Pinpoint the cell where the given text exists, returning its (x, y) midpoint coordinate. 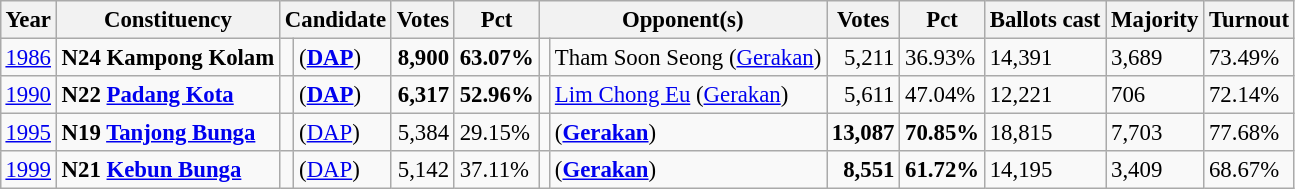
Year (28, 20)
5,384 (422, 133)
13,087 (864, 133)
12,221 (1044, 95)
706 (1155, 95)
14,195 (1044, 170)
1995 (28, 133)
47.04% (942, 95)
61.72% (942, 170)
Turnout (1250, 20)
5,611 (864, 95)
63.07% (496, 57)
5,142 (422, 170)
14,391 (1044, 57)
6,317 (422, 95)
1990 (28, 95)
8,900 (422, 57)
Candidate (336, 20)
3,689 (1155, 57)
72.14% (1250, 95)
1999 (28, 170)
7,703 (1155, 133)
18,815 (1044, 133)
52.96% (496, 95)
29.15% (496, 133)
37.11% (496, 170)
N22 Padang Kota (168, 95)
1986 (28, 57)
Constituency (168, 20)
5,211 (864, 57)
70.85% (942, 133)
36.93% (942, 57)
8,551 (864, 170)
77.68% (1250, 133)
Majority (1155, 20)
N21 Kebun Bunga (168, 170)
Opponent(s) (683, 20)
N19 Tanjong Bunga (168, 133)
N24 Kampong Kolam (168, 57)
73.49% (1250, 57)
68.67% (1250, 170)
3,409 (1155, 170)
Ballots cast (1044, 20)
Lim Chong Eu (Gerakan) (688, 95)
Tham Soon Seong (Gerakan) (688, 57)
